Extract the [x, y] coordinate from the center of the cell holding the provided text.  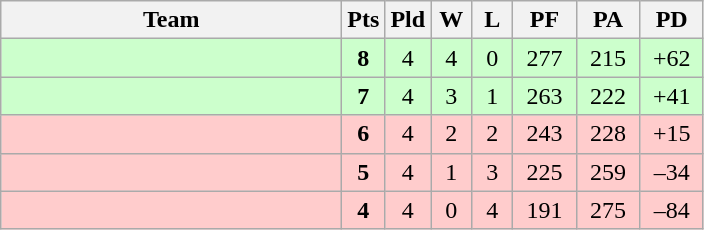
Pts [364, 20]
215 [608, 58]
277 [545, 58]
L [492, 20]
W [452, 20]
PA [608, 20]
–34 [672, 172]
–84 [672, 210]
5 [364, 172]
Pld [408, 20]
275 [608, 210]
7 [364, 96]
225 [545, 172]
+41 [672, 96]
263 [545, 96]
222 [608, 96]
8 [364, 58]
+62 [672, 58]
191 [545, 210]
228 [608, 134]
+15 [672, 134]
259 [608, 172]
Team [172, 20]
243 [545, 134]
PF [545, 20]
PD [672, 20]
6 [364, 134]
